For the text-containing cell, return its midpoint in (x, y) coordinate format. 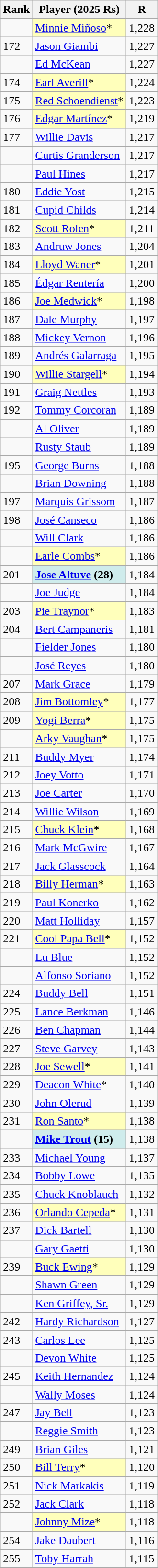
1,164 (142, 866)
Hardy Richardson (79, 1321)
1,139 (142, 1103)
Chuck Klein* (79, 830)
190 (16, 374)
José Reyes (79, 666)
Orlando Cepeda* (79, 1212)
Nick Markakis (79, 1486)
Will Clark (79, 538)
208 (16, 702)
207 (16, 684)
1,224 (142, 82)
172 (16, 46)
183 (16, 247)
Joe Carter (79, 793)
175 (16, 101)
1,196 (142, 338)
Lloyd Waner* (79, 265)
Earle Combs* (79, 556)
186 (16, 301)
1,167 (142, 848)
1,151 (142, 993)
Jason Giambi (79, 46)
218 (16, 884)
177 (16, 137)
1,168 (142, 830)
Buddy Myer (79, 756)
Buck Ewing* (79, 1267)
185 (16, 283)
Carlos Lee (79, 1340)
John Olerud (79, 1103)
Steve Garvey (79, 1048)
1,219 (142, 119)
1,163 (142, 884)
Édgar Rentería (79, 283)
Mike Trout (15) (79, 1139)
1,183 (142, 611)
1,195 (142, 356)
Rusty Staub (79, 447)
Yogi Berra* (79, 720)
Bill Terry* (79, 1467)
1,198 (142, 301)
Shawn Green (79, 1285)
Ken Griffey, Sr. (79, 1303)
1,177 (142, 702)
José Canseco (79, 519)
Deacon White* (79, 1084)
213 (16, 793)
230 (16, 1103)
Paul Hines (79, 173)
1,214 (142, 210)
1,162 (142, 902)
Andrés Galarraga (79, 356)
1,131 (142, 1212)
Cupid Childs (79, 210)
221 (16, 939)
182 (16, 228)
220 (16, 921)
181 (16, 210)
247 (16, 1413)
1,223 (142, 101)
252 (16, 1504)
216 (16, 848)
227 (16, 1048)
214 (16, 812)
Marquis Grissom (79, 501)
249 (16, 1449)
215 (16, 830)
1,143 (142, 1048)
Joey Votto (79, 775)
Buddy Bell (79, 993)
Matt Holliday (79, 921)
255 (16, 1558)
198 (16, 519)
197 (16, 501)
1,197 (142, 319)
Cool Papa Bell* (79, 939)
Pie Traynor* (79, 611)
Mickey Vernon (79, 338)
235 (16, 1194)
1,132 (142, 1194)
1,201 (142, 265)
1,144 (142, 1030)
229 (16, 1084)
245 (16, 1376)
1,116 (142, 1540)
228 (16, 1066)
234 (16, 1176)
Keith Hernandez (79, 1376)
Ron Santo* (79, 1121)
188 (16, 338)
Red Schoendienst* (79, 101)
Curtis Granderson (79, 155)
224 (16, 993)
Ed McKean (79, 64)
Devon White (79, 1358)
1,174 (142, 756)
Joe Medwick* (79, 301)
1,204 (142, 247)
243 (16, 1340)
Joe Judge (79, 593)
Arky Vaughan* (79, 738)
236 (16, 1212)
Eddie Yost (79, 192)
Minnie Miñoso* (79, 28)
1,194 (142, 374)
Earl Averill* (79, 82)
Mark Grace (79, 684)
1,115 (142, 1558)
1,181 (142, 629)
242 (16, 1321)
180 (16, 192)
1,215 (142, 192)
1,146 (142, 1012)
Brian Giles (79, 1449)
1,140 (142, 1084)
Jim Bottomley* (79, 702)
219 (16, 902)
R (142, 10)
1,135 (142, 1176)
Tommy Corcoran (79, 410)
1,121 (142, 1449)
212 (16, 775)
1,141 (142, 1066)
Jack Glasscock (79, 866)
Jake Daubert (79, 1540)
176 (16, 119)
1,119 (142, 1486)
1,120 (142, 1467)
Willie Wilson (79, 812)
1,193 (142, 392)
Bobby Lowe (79, 1176)
Brian Downing (79, 483)
Jay Bell (79, 1413)
Johnny Mize* (79, 1522)
Billy Herman* (79, 884)
Edgar Martínez* (79, 119)
1,171 (142, 775)
189 (16, 356)
George Burns (79, 465)
184 (16, 265)
187 (16, 319)
1,157 (142, 921)
Willie Davis (79, 137)
Reggie Smith (79, 1431)
195 (16, 465)
Scott Rolen* (79, 228)
211 (16, 756)
Fielder Jones (79, 647)
Dick Bartell (79, 1230)
Paul Konerko (79, 902)
Andruw Jones (79, 247)
Mark McGwire (79, 848)
Lance Berkman (79, 1012)
231 (16, 1121)
225 (16, 1012)
Toby Harrah (79, 1558)
1,169 (142, 812)
Gary Gaetti (79, 1249)
Jack Clark (79, 1504)
Jose Altuve (28) (79, 575)
1,211 (142, 228)
Rank (16, 10)
237 (16, 1230)
217 (16, 866)
192 (16, 410)
1,127 (142, 1321)
203 (16, 611)
233 (16, 1158)
Wally Moses (79, 1395)
Willie Stargell* (79, 374)
Al Oliver (79, 429)
174 (16, 82)
226 (16, 1030)
Joe Sewell* (79, 1066)
251 (16, 1486)
254 (16, 1540)
1,179 (142, 684)
1,137 (142, 1158)
201 (16, 575)
250 (16, 1467)
191 (16, 392)
Graig Nettles (79, 392)
Chuck Knoblauch (79, 1194)
1,187 (142, 501)
1,200 (142, 283)
Ben Chapman (79, 1030)
239 (16, 1267)
1,228 (142, 28)
Lu Blue (79, 957)
Player (2025 Rs) (79, 10)
Alfonso Soriano (79, 975)
Dale Murphy (79, 319)
1,170 (142, 793)
Bert Campaneris (79, 629)
Michael Young (79, 1158)
204 (16, 629)
209 (16, 720)
